From the cell containing the given text, extract its center point as [x, y] coordinate. 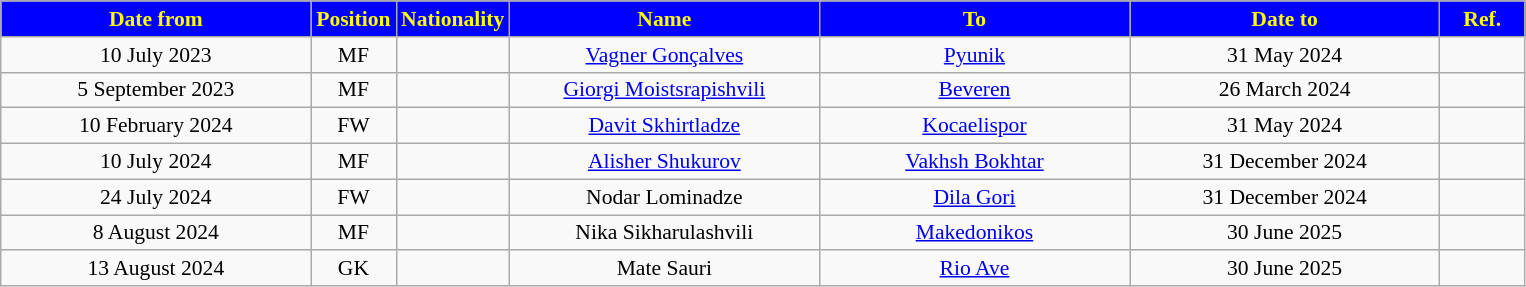
Alisher Shukurov [664, 162]
Ref. [1482, 19]
26 March 2024 [1285, 90]
5 September 2023 [156, 90]
13 August 2024 [156, 269]
Pyunik [974, 55]
GK [354, 269]
Date from [156, 19]
Nationality [452, 19]
10 July 2024 [156, 162]
Kocaelispor [974, 126]
Giorgi Moistsrapishvili [664, 90]
Dila Gori [974, 197]
Position [354, 19]
Makedonikos [974, 233]
Nodar Lominadze [664, 197]
Name [664, 19]
8 August 2024 [156, 233]
To [974, 19]
Rio Ave [974, 269]
Vakhsh Bokhtar [974, 162]
Davit Skhirtladze [664, 126]
10 February 2024 [156, 126]
10 July 2023 [156, 55]
Vagner Gonçalves [664, 55]
Mate Sauri [664, 269]
Nika Sikharulashvili [664, 233]
24 July 2024 [156, 197]
Date to [1285, 19]
Beveren [974, 90]
